For the text-containing cell, return its midpoint in (x, y) coordinate format. 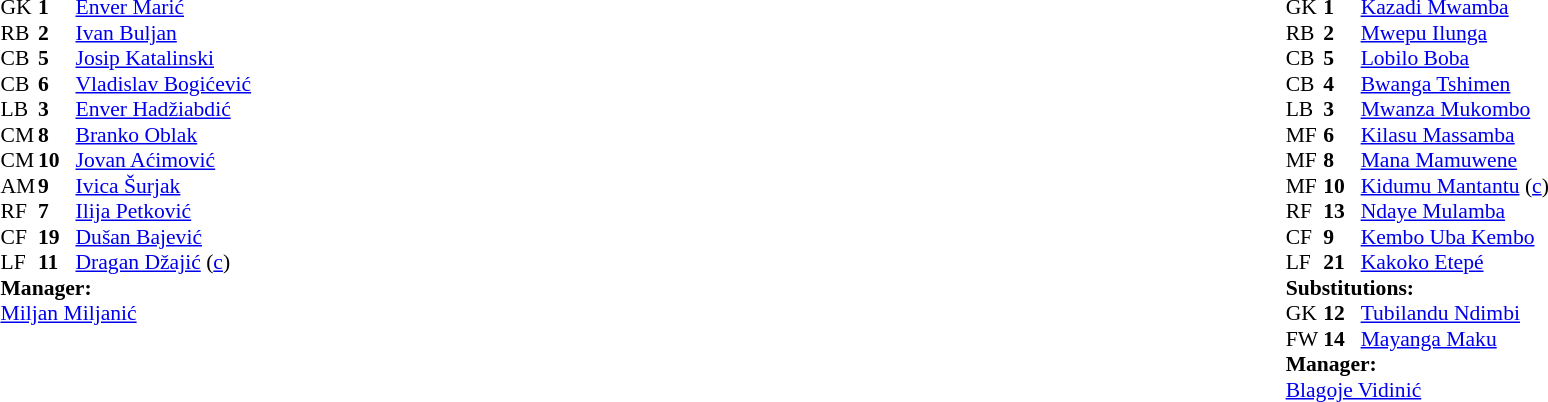
Dragan Džajić (c) (164, 263)
Ilija Petković (164, 211)
GK (1305, 313)
Manager: (126, 288)
Miljan Miljanić (126, 313)
19 (57, 237)
7 (57, 211)
Vladislav Bogićević (164, 84)
Josip Katalinski (164, 59)
FW (1305, 339)
Enver Hadžiabdić (164, 109)
Branko Oblak (164, 135)
Ivica Šurjak (164, 186)
11 (57, 263)
AM (19, 186)
14 (1342, 339)
Ivan Buljan (164, 33)
13 (1342, 211)
12 (1342, 313)
Dušan Bajević (164, 237)
4 (1342, 84)
21 (1342, 263)
Jovan Aćimović (164, 161)
